Return the [x, y] coordinate for the center point of the cell that contains the specified text.  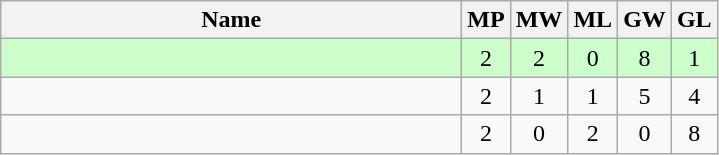
5 [645, 96]
ML [593, 20]
4 [694, 96]
GW [645, 20]
GL [694, 20]
Name [232, 20]
MP [486, 20]
MW [539, 20]
